Search for the cell housing the specified text and yield its [x, y] center coordinate. 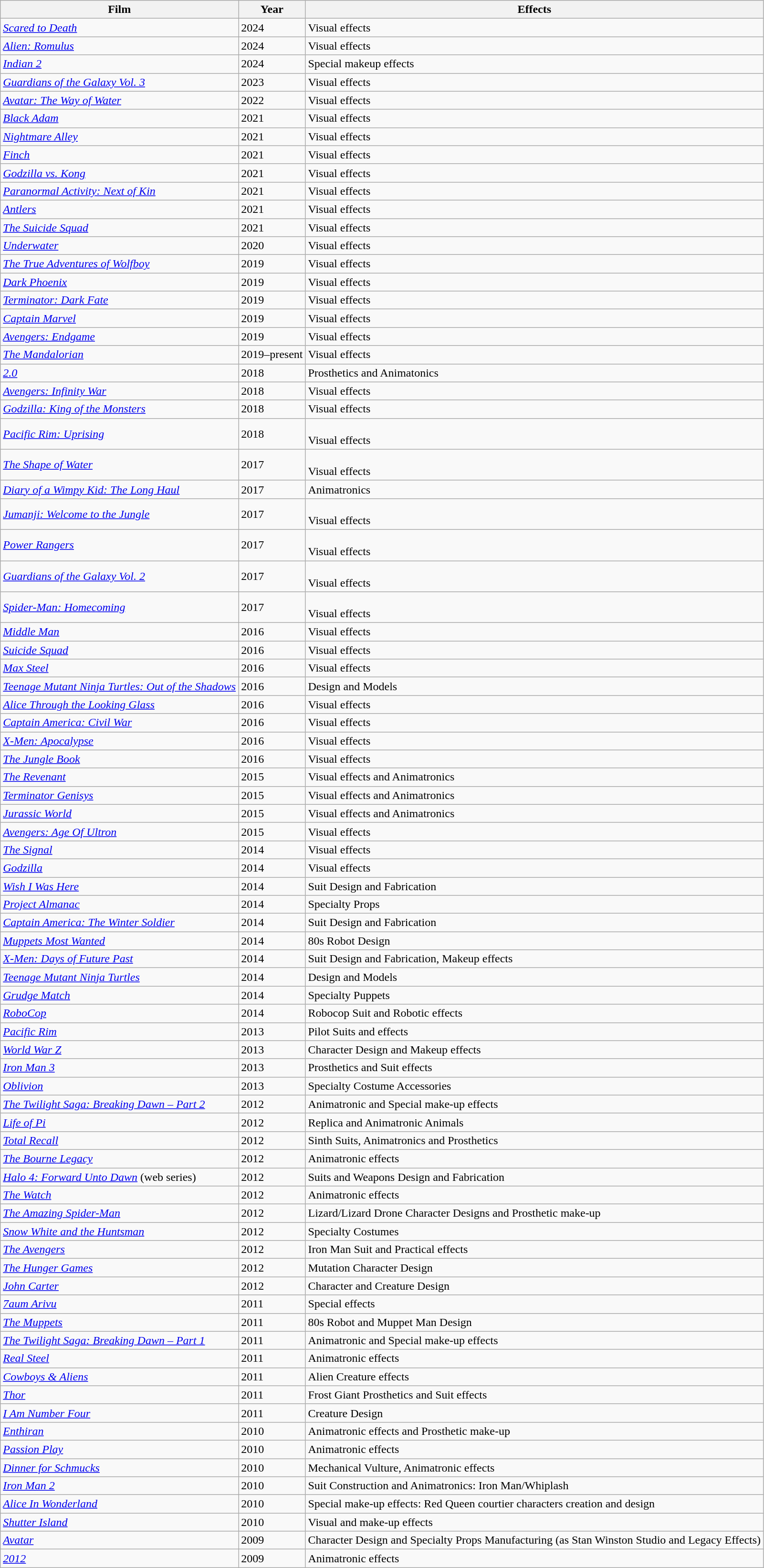
80s Robot and Muppet Man Design [534, 1322]
Prosthetics and Suit effects [534, 1068]
Godzilla vs. Kong [119, 173]
The Mandalorian [119, 355]
Dinner for Schmucks [119, 1468]
Creature Design [534, 1413]
Terminator: Dark Fate [119, 300]
The Muppets [119, 1322]
I Am Number Four [119, 1413]
Avengers: Endgame [119, 337]
2019–present [272, 355]
X-Men: Apocalypse [119, 741]
Avatar [119, 1540]
Character and Creature Design [534, 1286]
Avatar: The Way of Water [119, 100]
Wish I Was Here [119, 886]
Shutter Island [119, 1522]
RoboCop [119, 1013]
Thor [119, 1395]
7aum Arivu [119, 1304]
Max Steel [119, 668]
Pilot Suits and effects [534, 1031]
Avengers: Infinity War [119, 391]
Suits and Weapons Design and Fabrication [534, 1177]
Avengers: Age Of Ultron [119, 831]
The True Adventures of Wolfboy [119, 264]
Prosthetics and Animatonics [534, 373]
Real Steel [119, 1358]
Special makeup effects [534, 64]
Specialty Props [534, 905]
Guardians of the Galaxy Vol. 3 [119, 82]
Black Adam [119, 118]
Total Recall [119, 1140]
Finch [119, 155]
Paranormal Activity: Next of Kin [119, 191]
The Twilight Saga: Breaking Dawn – Part 2 [119, 1104]
Animatronics [534, 489]
Indian 2 [119, 64]
Captain America: The Winter Soldier [119, 923]
Frost Giant Prosthetics and Suit effects [534, 1395]
Guardians of the Galaxy Vol. 2 [119, 576]
Captain Marvel [119, 318]
Character Design and Makeup effects [534, 1050]
2022 [272, 100]
2.0 [119, 373]
Mechanical Vulture, Animatronic effects [534, 1468]
The Hunger Games [119, 1268]
Enthiran [119, 1431]
Special effects [534, 1304]
Iron Man 2 [119, 1486]
The Bourne Legacy [119, 1158]
Captain America: Civil War [119, 723]
Oblivion [119, 1086]
Spider-Man: Homecoming [119, 607]
Pacific Rim: Uprising [119, 433]
Alice Through the Looking Glass [119, 705]
Suit Construction and Animatronics: Iron Man/Whiplash [534, 1486]
Replica and Animatronic Animals [534, 1122]
Project Almanac [119, 905]
The Amazing Spider-Man [119, 1213]
2020 [272, 246]
Suit Design and Fabrication, Makeup effects [534, 959]
Iron Man Suit and Practical effects [534, 1250]
Character Design and Specialty Props Manufacturing (as Stan Winston Studio and Legacy Effects) [534, 1540]
Visual and make-up effects [534, 1522]
Scared to Death [119, 28]
Alice In Wonderland [119, 1504]
Lizard/Lizard Drone Character Designs and Prosthetic make-up [534, 1213]
Grudge Match [119, 995]
The Signal [119, 850]
80s Robot Design [534, 941]
Alien Creature effects [534, 1377]
Animatronic effects and Prosthetic make-up [534, 1431]
The Avengers [119, 1250]
The Watch [119, 1195]
John Carter [119, 1286]
Passion Play [119, 1449]
2023 [272, 82]
Godzilla [119, 868]
Effects [534, 10]
Mutation Character Design [534, 1268]
The Revenant [119, 777]
The Shape of Water [119, 465]
Alien: Romulus [119, 46]
Muppets Most Wanted [119, 941]
Specialty Costume Accessories [534, 1086]
Teenage Mutant Ninja Turtles [119, 977]
The Twilight Saga: Breaking Dawn – Part 1 [119, 1340]
Snow White and the Huntsman [119, 1231]
Specialty Puppets [534, 995]
Underwater [119, 246]
Jurassic World [119, 813]
The Jungle Book [119, 759]
Life of Pi [119, 1122]
Godzilla: King of the Monsters [119, 409]
X-Men: Days of Future Past [119, 959]
Diary of a Wimpy Kid: The Long Haul [119, 489]
Special make-up effects: Red Queen courtier characters creation and design [534, 1504]
Terminator Genisys [119, 795]
Suicide Squad [119, 650]
Cowboys & Aliens [119, 1377]
Robocop Suit and Robotic effects [534, 1013]
Halo 4: Forward Unto Dawn (web series) [119, 1177]
Jumanji: Welcome to the Jungle [119, 514]
Iron Man 3 [119, 1068]
Middle Man [119, 632]
Film [119, 10]
Specialty Costumes [534, 1231]
Year [272, 10]
The Suicide Squad [119, 228]
Nightmare Alley [119, 137]
Antlers [119, 209]
Teenage Mutant Ninja Turtles: Out of the Shadows [119, 686]
Pacific Rim [119, 1031]
Power Rangers [119, 545]
World War Z [119, 1050]
Dark Phoenix [119, 282]
Sinth Suits, Animatronics and Prosthetics [534, 1140]
